Extract the (X, Y) coordinate from the center of the cell holding the provided text.  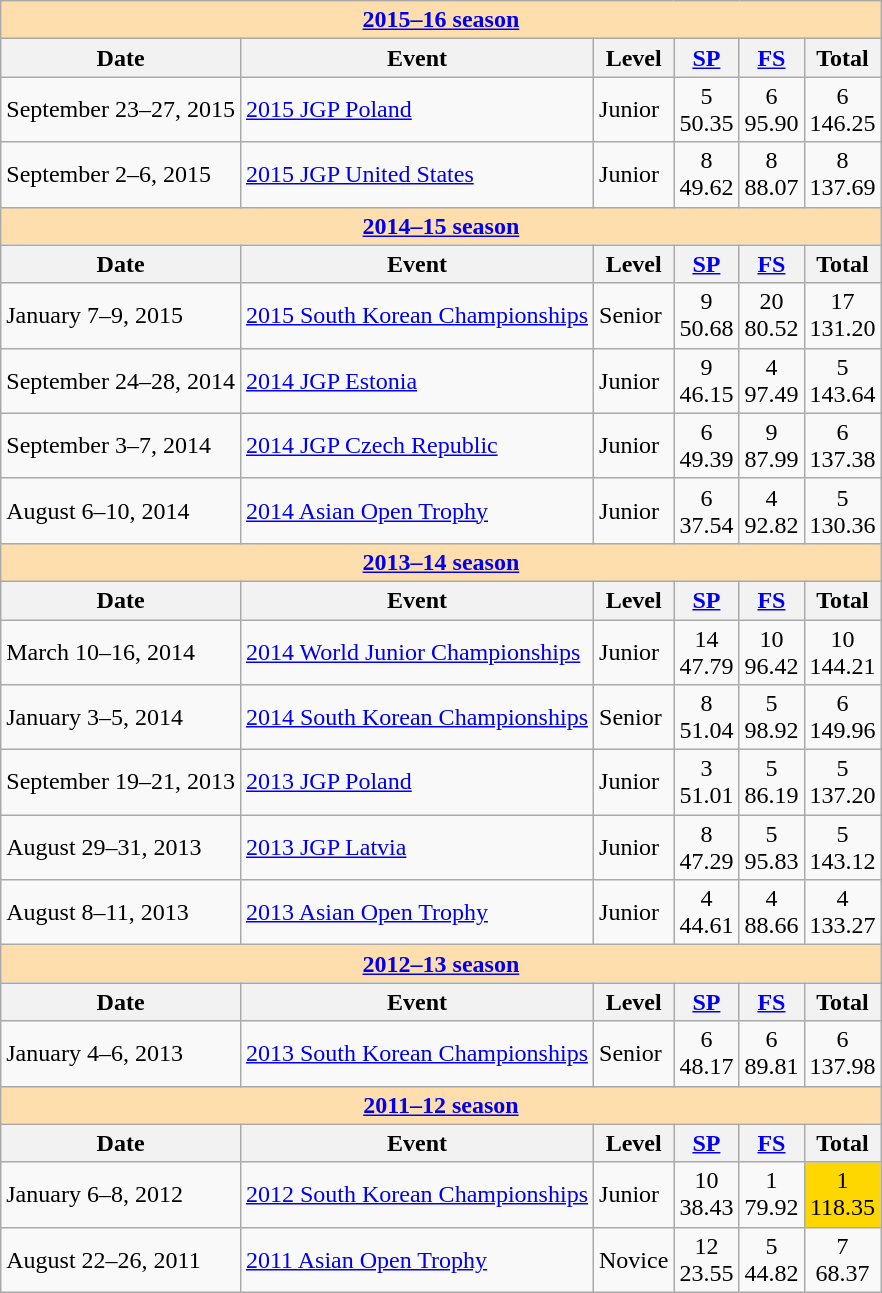
August 22–26, 2011 (121, 1260)
August 8–11, 2013 (121, 912)
5 130.36 (842, 510)
2015–16 season (441, 20)
20 80.52 (772, 316)
2014 Asian Open Trophy (416, 510)
10 144.21 (842, 652)
8 51.04 (706, 718)
3 51.01 (706, 782)
12 23.55 (706, 1260)
6 48.17 (706, 1054)
September 24–28, 2014 (121, 380)
4 88.66 (772, 912)
September 19–21, 2013 (121, 782)
2014 South Korean Championships (416, 718)
6 146.25 (842, 110)
2015 JGP United States (416, 174)
5 44.82 (772, 1260)
6 137.98 (842, 1054)
6 37.54 (706, 510)
5 143.64 (842, 380)
17 131.20 (842, 316)
14 47.79 (706, 652)
5 50.35 (706, 110)
2014 JGP Czech Republic (416, 446)
August 6–10, 2014 (121, 510)
9 87.99 (772, 446)
4 97.49 (772, 380)
6 149.96 (842, 718)
January 7–9, 2015 (121, 316)
September 3–7, 2014 (121, 446)
4 92.82 (772, 510)
10 96.42 (772, 652)
9 46.15 (706, 380)
5 143.12 (842, 848)
2013 JGP Poland (416, 782)
5 86.19 (772, 782)
6 49.39 (706, 446)
2012 South Korean Championships (416, 1194)
1 118.35 (842, 1194)
10 38.43 (706, 1194)
January 4–6, 2013 (121, 1054)
8 137.69 (842, 174)
2013 JGP Latvia (416, 848)
2013–14 season (441, 562)
2014 JGP Estonia (416, 380)
8 49.62 (706, 174)
2011 Asian Open Trophy (416, 1260)
2013 Asian Open Trophy (416, 912)
September 23–27, 2015 (121, 110)
2012–13 season (441, 964)
6 89.81 (772, 1054)
2011–12 season (441, 1105)
March 10–16, 2014 (121, 652)
2015 South Korean Championships (416, 316)
5 95.83 (772, 848)
2014–15 season (441, 226)
6 137.38 (842, 446)
January 3–5, 2014 (121, 718)
August 29–31, 2013 (121, 848)
5 137.20 (842, 782)
5 98.92 (772, 718)
September 2–6, 2015 (121, 174)
January 6–8, 2012 (121, 1194)
8 47.29 (706, 848)
4 133.27 (842, 912)
8 88.07 (772, 174)
4 44.61 (706, 912)
6 95.90 (772, 110)
1 79.92 (772, 1194)
2015 JGP Poland (416, 110)
Novice (634, 1260)
2014 World Junior Championships (416, 652)
7 68.37 (842, 1260)
9 50.68 (706, 316)
2013 South Korean Championships (416, 1054)
